Determine the (x, y) coordinate at the center of the cell enclosing the given text.  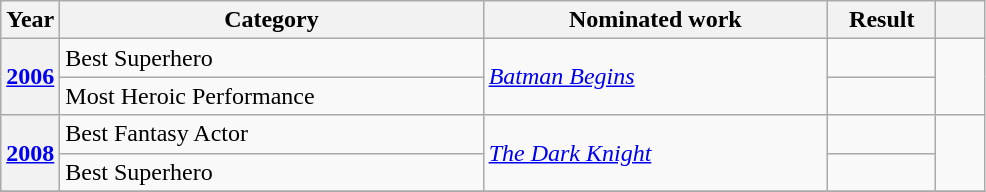
Year (30, 20)
Result (882, 20)
Batman Begins (656, 77)
2006 (30, 77)
Best Fantasy Actor (272, 134)
2008 (30, 153)
The Dark Knight (656, 153)
Category (272, 20)
Nominated work (656, 20)
Most Heroic Performance (272, 96)
